Locate the cell with the specified text and output its [X, Y] center coordinate. 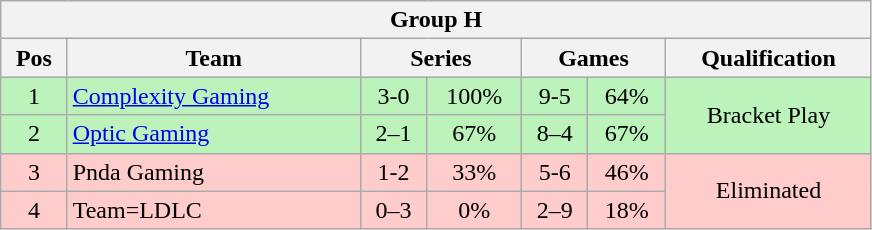
Optic Gaming [214, 134]
0% [474, 210]
9-5 [554, 96]
3 [34, 172]
Games [593, 58]
Series [440, 58]
Bracket Play [769, 115]
33% [474, 172]
1 [34, 96]
2 [34, 134]
4 [34, 210]
Complexity Gaming [214, 96]
2–1 [393, 134]
46% [627, 172]
1-2 [393, 172]
Group H [436, 20]
2–9 [554, 210]
Eliminated [769, 191]
Pos [34, 58]
Team=LDLC [214, 210]
8–4 [554, 134]
Team [214, 58]
0–3 [393, 210]
3-0 [393, 96]
18% [627, 210]
Pnda Gaming [214, 172]
100% [474, 96]
Qualification [769, 58]
5-6 [554, 172]
64% [627, 96]
